Search for the cell housing the specified text and yield its [x, y] center coordinate. 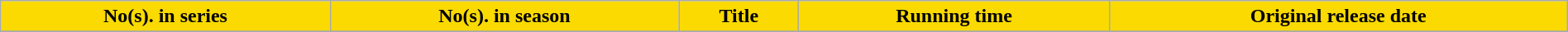
Title [739, 16]
No(s). in season [504, 16]
Running time [954, 16]
No(s). in series [165, 16]
Original release date [1338, 16]
